Detect which cell encompasses the target text, then output its [x, y] center coordinate. 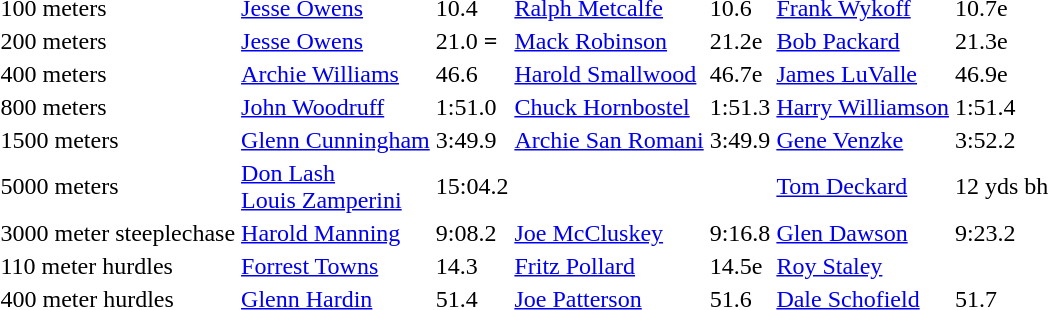
Bob Packard [863, 41]
Harry Williamson [863, 107]
21.2e [740, 41]
Forrest Towns [336, 266]
Jesse Owens [336, 41]
46.7e [740, 74]
Roy Staley [863, 266]
Glen Dawson [863, 233]
9:16.8 [740, 233]
Mack Robinson [609, 41]
Glenn Cunningham [336, 140]
Chuck Hornbostel [609, 107]
15:04.2 [472, 186]
21.0 = [472, 41]
14.3 [472, 266]
Joe McCluskey [609, 233]
James LuValle [863, 74]
9:08.2 [472, 233]
Harold Smallwood [609, 74]
1:51.3 [740, 107]
Archie San Romani [609, 140]
Don LashLouis Zamperini [336, 186]
John Woodruff [336, 107]
1:51.0 [472, 107]
Harold Manning [336, 233]
Fritz Pollard [609, 266]
Tom Deckard [863, 186]
14.5e [740, 266]
Archie Williams [336, 74]
46.6 [472, 74]
Gene Venzke [863, 140]
